Identify which cell holds the provided text, then report its (x, y) central coordinate. 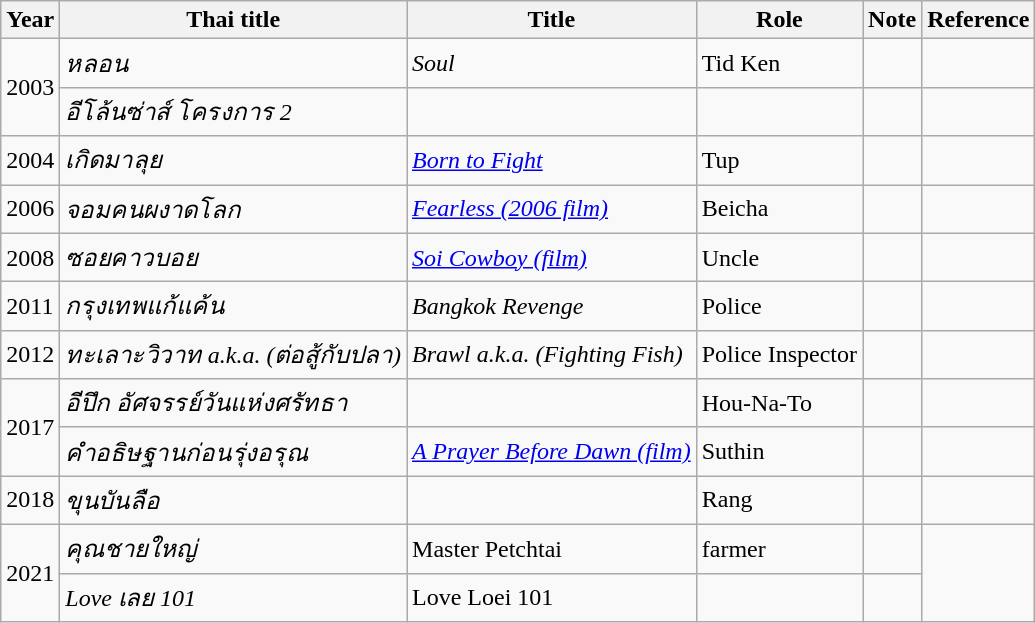
Love Loei 101 (552, 598)
Police Inspector (779, 354)
คุณชายใหญ่ (234, 548)
Rang (779, 500)
Title (552, 20)
Suthin (779, 452)
2011 (30, 306)
Thai title (234, 20)
หลอน (234, 64)
Role (779, 20)
Master Petchtai (552, 548)
2018 (30, 500)
2017 (30, 428)
อีโล้นซ่าส์ โครงการ 2 (234, 112)
กรุงเทพแก้แค้น (234, 306)
Brawl a.k.a. (Fighting Fish) (552, 354)
Tup (779, 160)
2012 (30, 354)
เกิดมาลุย (234, 160)
Bangkok Revenge (552, 306)
2021 (30, 572)
Born to Fight (552, 160)
Note (892, 20)
Year (30, 20)
จอมคนผงาดโลก (234, 208)
farmer (779, 548)
คำอธิษฐานก่อนรุ่งอรุณ (234, 452)
ทะเลาะวิวาท a.k.a. (ต่อสู้กับปลา) (234, 354)
Soul (552, 64)
ขุนบันลือ (234, 500)
2003 (30, 88)
Tid Ken (779, 64)
Fearless (2006 film) (552, 208)
2008 (30, 258)
Love เลย 101 (234, 598)
2004 (30, 160)
Beicha (779, 208)
A Prayer Before Dawn (film) (552, 452)
2006 (30, 208)
ซอยคาวบอย (234, 258)
Uncle (779, 258)
Reference (978, 20)
Hou-Na-To (779, 404)
Police (779, 306)
Soi Cowboy (film) (552, 258)
อีปึก อัศจรรย์วันแห่งศรัทธา (234, 404)
